Output the [x, y] coordinate of the center of the cell containing the given text.  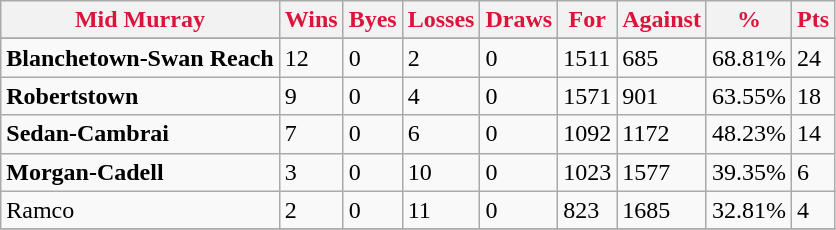
For [588, 20]
823 [588, 210]
Byes [372, 20]
1092 [588, 134]
1685 [662, 210]
39.35% [748, 172]
685 [662, 58]
10 [441, 172]
Morgan-Cadell [140, 172]
Pts [814, 20]
9 [311, 96]
1511 [588, 58]
Draws [519, 20]
1571 [588, 96]
11 [441, 210]
14 [814, 134]
1577 [662, 172]
Ramco [140, 210]
Robertstown [140, 96]
Mid Murray [140, 20]
68.81% [748, 58]
48.23% [748, 134]
Wins [311, 20]
Against [662, 20]
Losses [441, 20]
12 [311, 58]
63.55% [748, 96]
32.81% [748, 210]
901 [662, 96]
Sedan-Cambrai [140, 134]
7 [311, 134]
% [748, 20]
1023 [588, 172]
3 [311, 172]
Blanchetown-Swan Reach [140, 58]
24 [814, 58]
18 [814, 96]
1172 [662, 134]
